From the cell containing the given text, extract its center point as [x, y] coordinate. 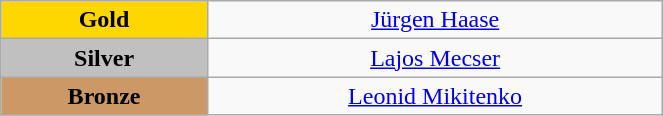
Lajos Mecser [434, 58]
Bronze [104, 96]
Jürgen Haase [434, 20]
Gold [104, 20]
Silver [104, 58]
Leonid Mikitenko [434, 96]
